Capture the cell that displays the provided text and extract its (x, y) central coordinate. 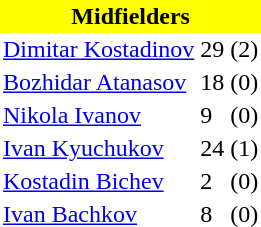
18 (212, 82)
Ivan Kyuchukov (98, 148)
(2) (244, 50)
Kostadin Bichev (98, 182)
2 (212, 182)
(1) (244, 148)
9 (212, 116)
Midfielders (130, 16)
29 (212, 50)
Dimitar Kostadinov (98, 50)
Bozhidar Atanasov (98, 82)
Nikola Ivanov (98, 116)
24 (212, 148)
